Capture the cell that displays the provided text and extract its [x, y] central coordinate. 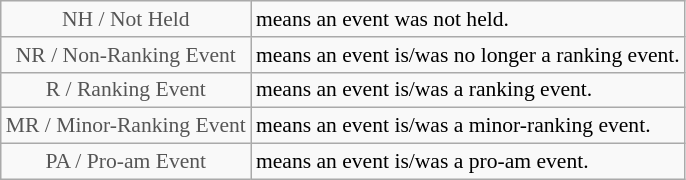
means an event is/was a minor-ranking event. [468, 126]
PA / Pro-am Event [126, 162]
R / Ranking Event [126, 90]
means an event is/was a ranking event. [468, 90]
MR / Minor-Ranking Event [126, 126]
NR / Non-Ranking Event [126, 55]
NH / Not Held [126, 19]
means an event was not held. [468, 19]
means an event is/was no longer a ranking event. [468, 55]
means an event is/was a pro-am event. [468, 162]
